Determine the [x, y] coordinate at the center of the cell enclosing the given text.  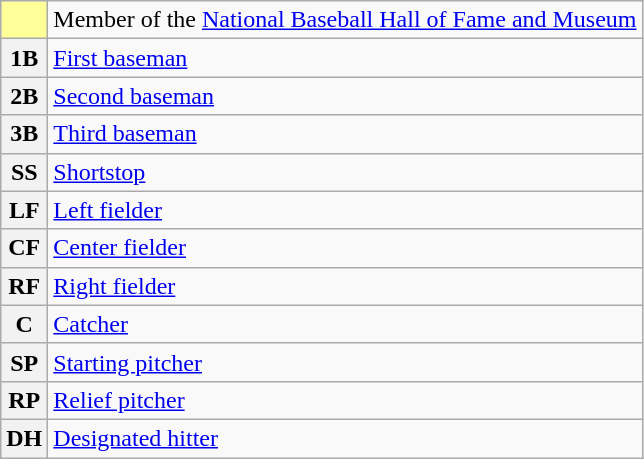
Right fielder [345, 286]
Third baseman [345, 134]
2B [24, 96]
Relief pitcher [345, 400]
CF [24, 248]
RP [24, 400]
Center fielder [345, 248]
Catcher [345, 324]
Second baseman [345, 96]
SS [24, 172]
Designated hitter [345, 438]
C [24, 324]
Starting pitcher [345, 362]
Left fielder [345, 210]
1B [24, 58]
3B [24, 134]
Member of the National Baseball Hall of Fame and Museum [345, 20]
DH [24, 438]
SP [24, 362]
RF [24, 286]
LF [24, 210]
First baseman [345, 58]
Shortstop [345, 172]
